Extract the [x, y] coordinate from the center of the cell holding the provided text.  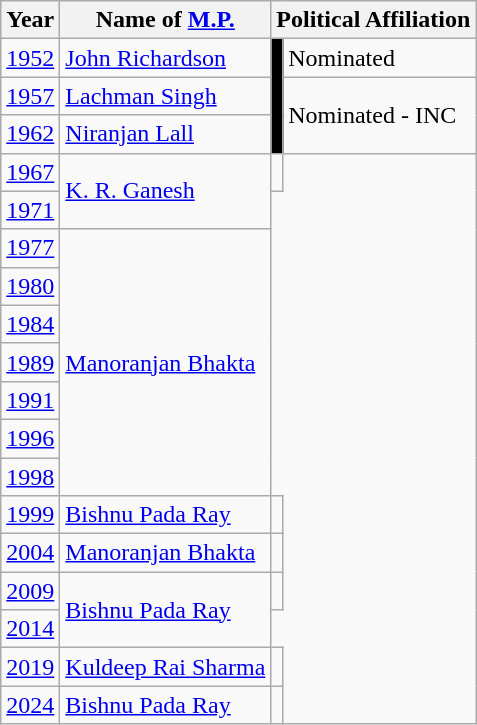
1996 [30, 438]
1967 [30, 172]
Niranjan Lall [166, 134]
Year [30, 20]
2004 [30, 553]
1977 [30, 248]
1980 [30, 286]
2009 [30, 591]
John Richardson [166, 58]
Nominated [380, 58]
1989 [30, 362]
2024 [30, 705]
Name of M.P. [166, 20]
Kuldeep Rai Sharma [166, 667]
2019 [30, 667]
1999 [30, 515]
Political Affiliation [374, 20]
1984 [30, 324]
1991 [30, 400]
1998 [30, 477]
Lachman Singh [166, 96]
1971 [30, 210]
Nominated - INC [380, 115]
1952 [30, 58]
2014 [30, 629]
K. R. Ganesh [166, 191]
1957 [30, 96]
1962 [30, 134]
